Pinpoint the cell where the given text exists, returning its [x, y] midpoint coordinate. 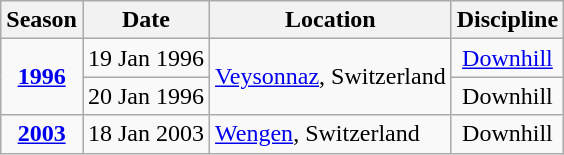
2003 [42, 134]
Wengen, Switzerland [331, 134]
18 Jan 2003 [146, 134]
Discipline [507, 20]
19 Jan 1996 [146, 58]
Location [331, 20]
1996 [42, 77]
Veysonnaz, Switzerland [331, 77]
20 Jan 1996 [146, 96]
Season [42, 20]
Date [146, 20]
